Extract the (X, Y) coordinate from the center of the cell holding the provided text.  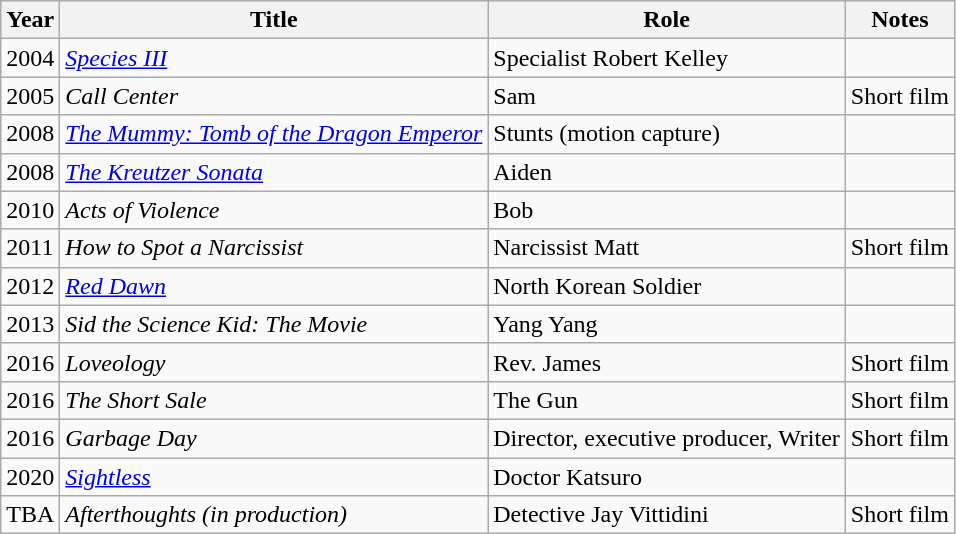
Yang Yang (667, 324)
Specialist Robert Kelley (667, 58)
Sid the Science Kid: The Movie (274, 324)
Call Center (274, 96)
2005 (30, 96)
2010 (30, 210)
2012 (30, 286)
Doctor Katsuro (667, 477)
2004 (30, 58)
Red Dawn (274, 286)
2013 (30, 324)
Role (667, 20)
Director, executive producer, Writer (667, 438)
2011 (30, 248)
Detective Jay Vittidini (667, 515)
Bob (667, 210)
Sightless (274, 477)
Afterthoughts (in production) (274, 515)
Loveology (274, 362)
The Kreutzer Sonata (274, 172)
Rev. James (667, 362)
The Mummy: Tomb of the Dragon Emperor (274, 134)
Sam (667, 96)
Garbage Day (274, 438)
Stunts (motion capture) (667, 134)
How to Spot a Narcissist (274, 248)
The Short Sale (274, 400)
Year (30, 20)
Species III (274, 58)
Notes (900, 20)
Acts of Violence (274, 210)
2020 (30, 477)
TBA (30, 515)
Aiden (667, 172)
North Korean Soldier (667, 286)
Title (274, 20)
Narcissist Matt (667, 248)
The Gun (667, 400)
